Return the [X, Y] coordinate for the center point of the cell that contains the specified text.  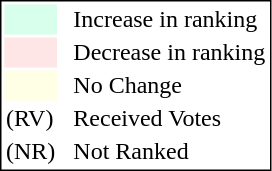
(RV) [30, 119]
Increase in ranking [170, 19]
Not Ranked [170, 151]
(NR) [30, 151]
No Change [170, 85]
Received Votes [170, 119]
Decrease in ranking [170, 53]
